Identify which cell holds the provided text, then report its [x, y] central coordinate. 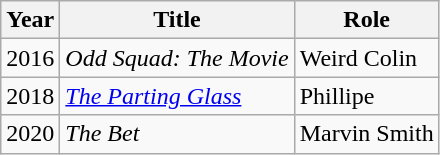
2016 [30, 58]
Year [30, 20]
The Bet [177, 134]
Phillipe [366, 96]
The Parting Glass [177, 96]
Role [366, 20]
2020 [30, 134]
2018 [30, 96]
Marvin Smith [366, 134]
Title [177, 20]
Odd Squad: The Movie [177, 58]
Weird Colin [366, 58]
